Identify which cell holds the provided text, then report its [x, y] central coordinate. 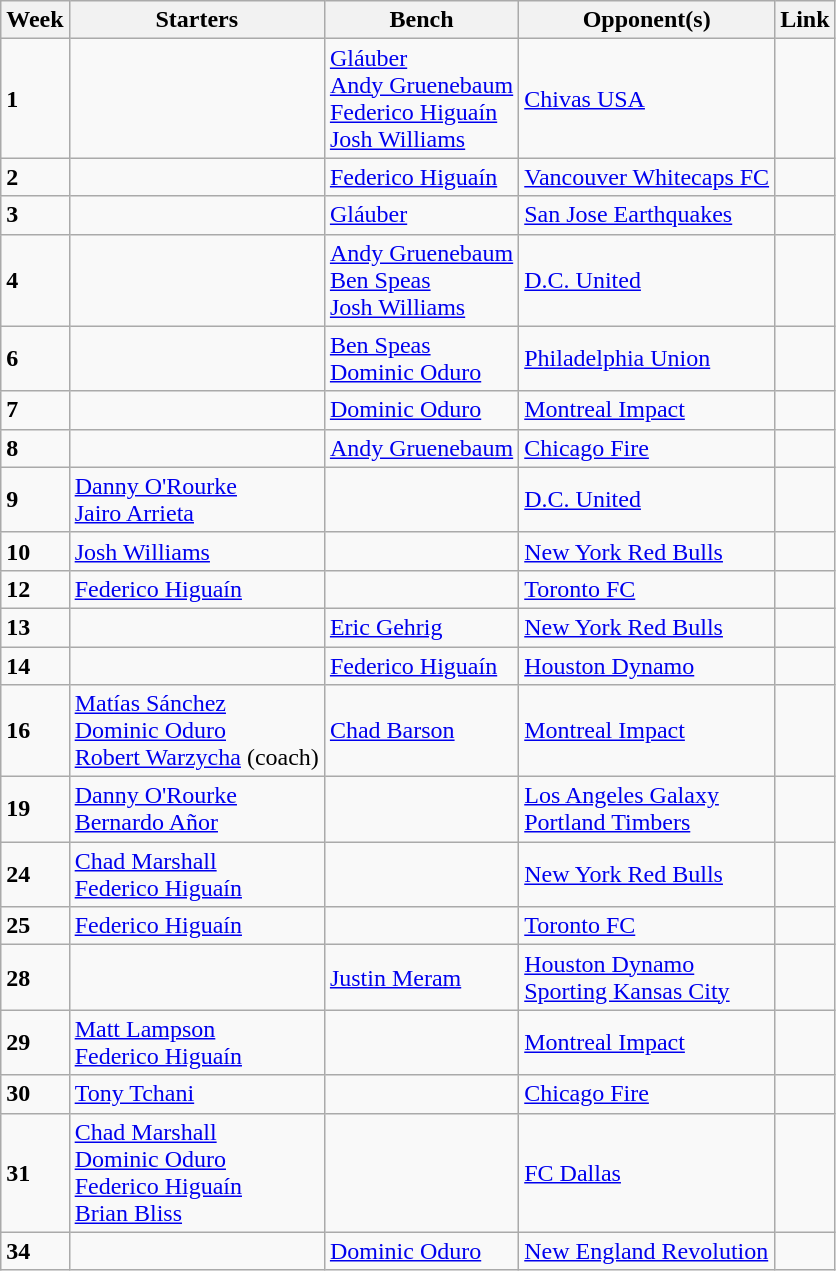
San Jose Earthquakes [647, 215]
Tony Tchani [196, 1094]
12 [35, 589]
Gláuber Andy Gruenebaum Federico Higuaín Josh Williams [421, 98]
Philadelphia Union [647, 358]
Andy Gruenebaum [421, 448]
Bench [421, 20]
Josh Williams [196, 551]
New England Revolution [647, 1251]
13 [35, 627]
Link [805, 20]
31 [35, 1172]
Starters [196, 20]
29 [35, 1042]
Ben Speas Dominic Oduro [421, 358]
Chad Barson [421, 731]
Chad Marshall Federico Higuaín [196, 874]
4 [35, 280]
FC Dallas [647, 1172]
Houston Dynamo Sporting Kansas City [647, 978]
28 [35, 978]
19 [35, 810]
10 [35, 551]
Houston Dynamo [647, 665]
Opponent(s) [647, 20]
34 [35, 1251]
Matías Sánchez Dominic Oduro Robert Warzycha (coach) [196, 731]
Vancouver Whitecaps FC [647, 177]
Chad Marshall Dominic Oduro Federico Higuaín Brian Bliss [196, 1172]
9 [35, 500]
1 [35, 98]
3 [35, 215]
Week [35, 20]
8 [35, 448]
Chivas USA [647, 98]
2 [35, 177]
25 [35, 926]
6 [35, 358]
30 [35, 1094]
Matt Lampson Federico Higuaín [196, 1042]
Eric Gehrig [421, 627]
7 [35, 410]
Los Angeles Galaxy Portland Timbers [647, 810]
24 [35, 874]
Andy Gruenebaum Ben Speas Josh Williams [421, 280]
Gláuber [421, 215]
16 [35, 731]
Justin Meram [421, 978]
Danny O'Rourke Bernardo Añor [196, 810]
Danny O'Rourke Jairo Arrieta [196, 500]
14 [35, 665]
